Identify which cell holds the provided text, then report its (x, y) central coordinate. 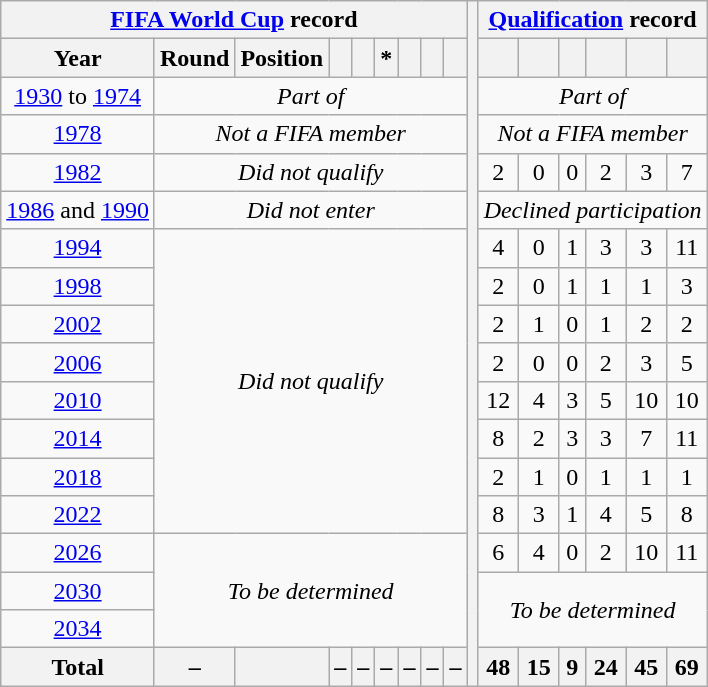
2022 (78, 515)
9 (572, 667)
Total (78, 667)
69 (688, 667)
* (386, 58)
48 (498, 667)
1994 (78, 248)
2010 (78, 400)
Did not enter (310, 210)
1998 (78, 286)
2014 (78, 438)
Qualification record (592, 20)
1986 and 1990 (78, 210)
12 (498, 400)
1930 to 1974 (78, 96)
2002 (78, 324)
45 (646, 667)
2030 (78, 591)
24 (606, 667)
Position (282, 58)
Declined participation (592, 210)
FIFA World Cup record (234, 20)
6 (498, 553)
2034 (78, 629)
Round (194, 58)
1978 (78, 134)
1982 (78, 172)
2026 (78, 553)
2006 (78, 362)
Year (78, 58)
15 (539, 667)
2018 (78, 477)
